Provide the [x, y] coordinate of the cell's center where the given text is located.  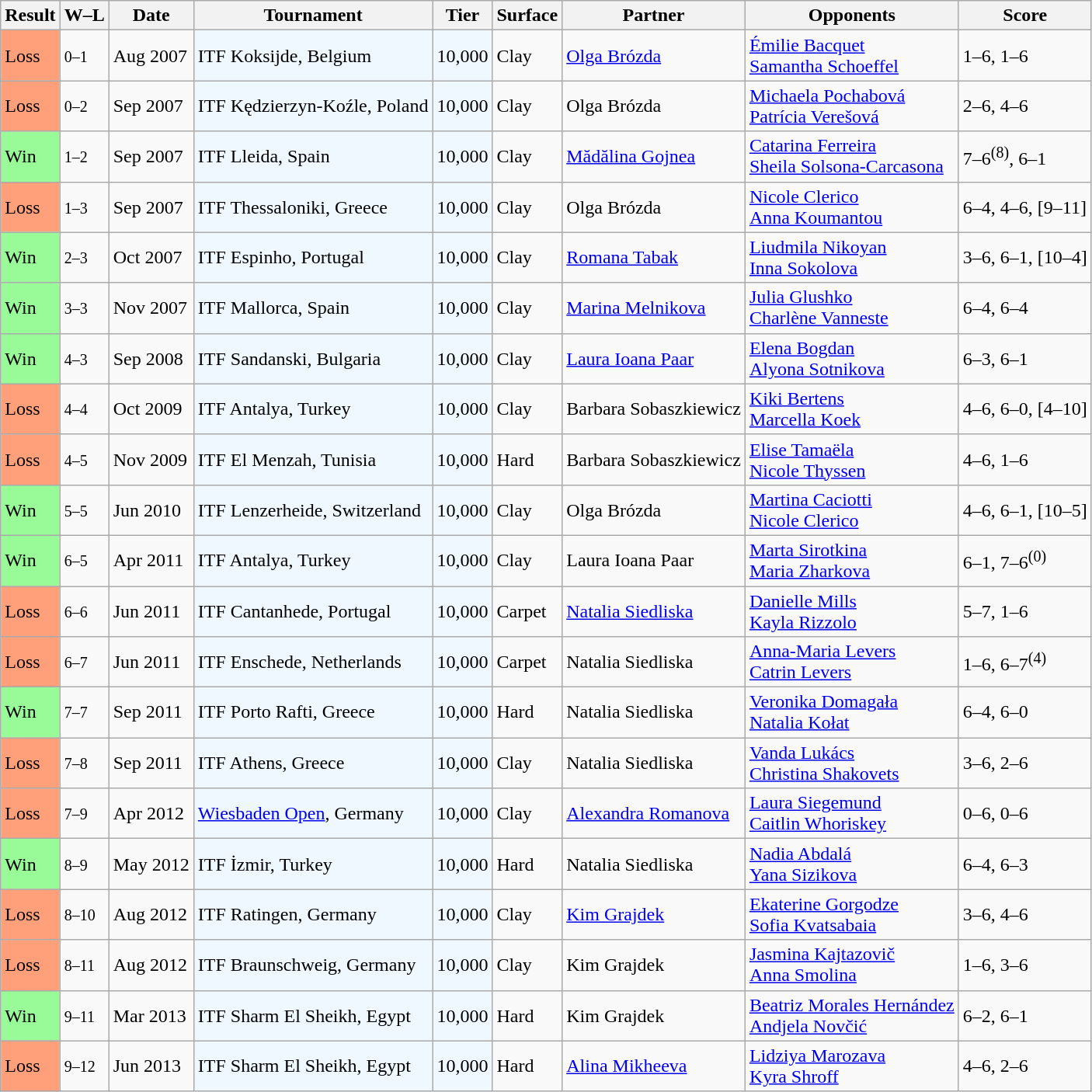
Vanda Lukács Christina Shakovets [851, 763]
Julia Glushko Charlène Vanneste [851, 308]
6–4, 6–0 [1025, 713]
4–6, 6–0, [4–10] [1025, 409]
1–6, 6–7(4) [1025, 662]
6–7 [84, 662]
ITF Koksijde, Belgium [313, 56]
Partner [654, 16]
3–6, 6–1, [10–4] [1025, 258]
Danielle Mills Kayla Rizzolo [851, 610]
6–6 [84, 610]
Elena Bogdan Alyona Sotnikova [851, 359]
ITF Espinho, Portugal [313, 258]
5–7, 1–6 [1025, 610]
ITF Braunschweig, Germany [313, 965]
6–3, 6–1 [1025, 359]
4–6, 6–1, [10–5] [1025, 509]
8–11 [84, 965]
8–9 [84, 864]
4–6, 1–6 [1025, 460]
Nicole Clerico Anna Koumantou [851, 207]
Alina Mikheeva [654, 1066]
Laura Siegemund Caitlin Whoriskey [851, 814]
ITF Cantanhede, Portugal [313, 610]
ITF İzmir, Turkey [313, 864]
Nov 2007 [151, 308]
Alexandra Romanova [654, 814]
Sep 2008 [151, 359]
Marta Sirotkina Maria Zharkova [851, 561]
Tournament [313, 16]
ITF Enschede, Netherlands [313, 662]
Apr 2012 [151, 814]
Kiki Bertens Marcella Koek [851, 409]
Tier [463, 16]
ITF Lleida, Spain [313, 157]
Jasmina Kajtazovič Anna Smolina [851, 965]
ITF Sandanski, Bulgaria [313, 359]
Date [151, 16]
1–3 [84, 207]
6–4, 6–3 [1025, 864]
Émilie Bacquet Samantha Schoeffel [851, 56]
Catarina Ferreira Sheila Solsona-Carcasona [851, 157]
1–6, 1–6 [1025, 56]
Lidziya Marozava Kyra Shroff [851, 1066]
Wiesbaden Open, Germany [313, 814]
3–3 [84, 308]
4–5 [84, 460]
1–6, 3–6 [1025, 965]
Aug 2007 [151, 56]
Anna-Maria Levers Catrin Levers [851, 662]
Result [30, 16]
May 2012 [151, 864]
6–5 [84, 561]
6–4, 4–6, [9–11] [1025, 207]
Nov 2009 [151, 460]
Mădălina Gojnea [654, 157]
Martina Caciotti Nicole Clerico [851, 509]
7–8 [84, 763]
7–7 [84, 713]
Mar 2013 [151, 1016]
0–2 [84, 106]
ITF Thessaloniki, Greece [313, 207]
Nadia Abdalá Yana Sizikova [851, 864]
Apr 2011 [151, 561]
Opponents [851, 16]
Oct 2007 [151, 258]
Veronika Domagała Natalia Kołat [851, 713]
Marina Melnikova [654, 308]
ITF Kędzierzyn-Koźle, Poland [313, 106]
Beatriz Morales Hernández Andjela Novčić [851, 1016]
8–10 [84, 915]
Oct 2009 [151, 409]
Ekaterine Gorgodze Sofia Kvatsabaia [851, 915]
7–6(8), 6–1 [1025, 157]
ITF Porto Rafti, Greece [313, 713]
Elise Tamaëla Nicole Thyssen [851, 460]
ITF Mallorca, Spain [313, 308]
9–12 [84, 1066]
2–3 [84, 258]
7–9 [84, 814]
6–2, 6–1 [1025, 1016]
Jun 2010 [151, 509]
Liudmila Nikoyan Inna Sokolova [851, 258]
W–L [84, 16]
0–6, 0–6 [1025, 814]
Surface [527, 16]
4–6, 2–6 [1025, 1066]
6–4, 6–4 [1025, 308]
Romana Tabak [654, 258]
9–11 [84, 1016]
3–6, 4–6 [1025, 915]
4–3 [84, 359]
3–6, 2–6 [1025, 763]
ITF Ratingen, Germany [313, 915]
ITF El Menzah, Tunisia [313, 460]
6–1, 7–6(0) [1025, 561]
2–6, 4–6 [1025, 106]
ITF Athens, Greece [313, 763]
4–4 [84, 409]
Michaela Pochabová Patrícia Verešová [851, 106]
ITF Lenzerheide, Switzerland [313, 509]
5–5 [84, 509]
Score [1025, 16]
0–1 [84, 56]
Jun 2013 [151, 1066]
1–2 [84, 157]
